Pinpoint the cell where the given text exists, returning its (x, y) midpoint coordinate. 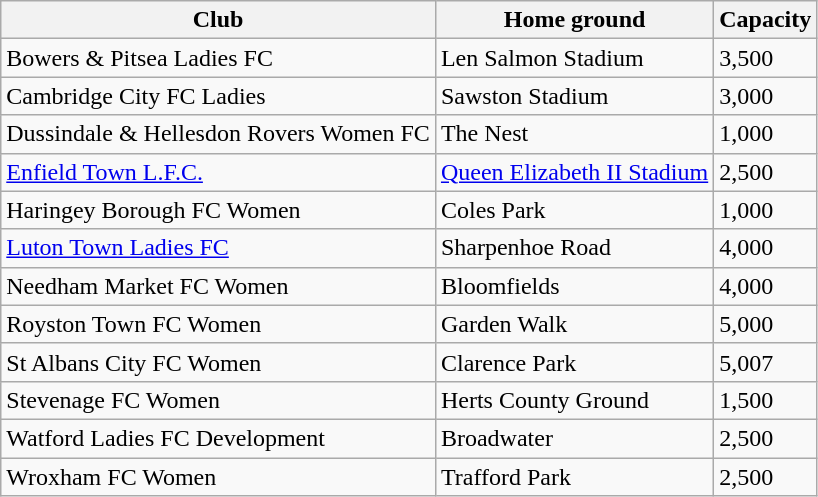
Coles Park (574, 210)
Needham Market FC Women (218, 286)
Trafford Park (574, 477)
The Nest (574, 134)
Dussindale & Hellesdon Rovers Women FC (218, 134)
Bowers & Pitsea Ladies FC (218, 58)
3,000 (766, 96)
Garden Walk (574, 324)
Luton Town Ladies FC (218, 248)
Stevenage FC Women (218, 400)
5,007 (766, 362)
Royston Town FC Women (218, 324)
Club (218, 20)
Herts County Ground (574, 400)
Sawston Stadium (574, 96)
Capacity (766, 20)
Len Salmon Stadium (574, 58)
Clarence Park (574, 362)
Bloomfields (574, 286)
Watford Ladies FC Development (218, 438)
Broadwater (574, 438)
Queen Elizabeth II Stadium (574, 172)
Cambridge City FC Ladies (218, 96)
Home ground (574, 20)
1,500 (766, 400)
Sharpenhoe Road (574, 248)
Enfield Town L.F.C. (218, 172)
St Albans City FC Women (218, 362)
Wroxham FC Women (218, 477)
5,000 (766, 324)
3,500 (766, 58)
Haringey Borough FC Women (218, 210)
